Return the (x, y) coordinate for the center point of the cell that contains the specified text.  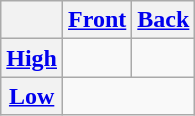
Back (164, 20)
Front (98, 20)
High (32, 58)
Low (32, 96)
